For the text-containing cell, return its midpoint in (x, y) coordinate format. 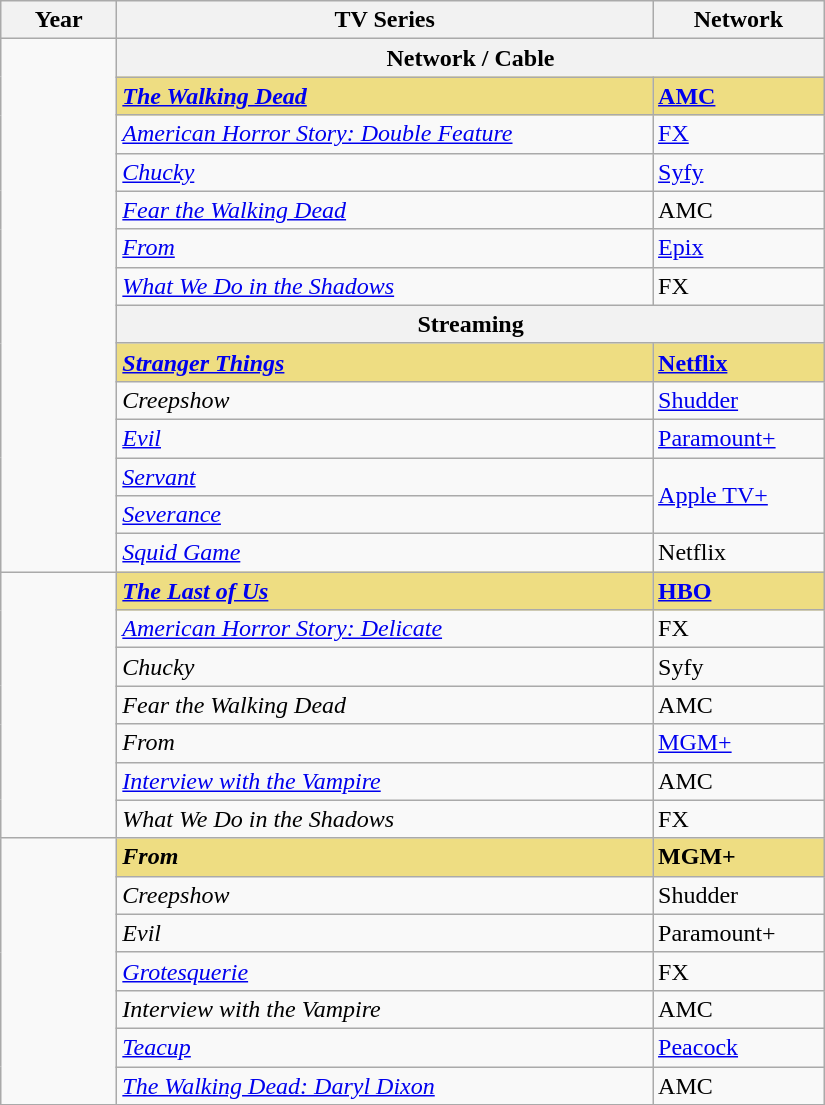
The Last of Us (385, 591)
The Walking Dead: Daryl Dixon (385, 1085)
Peacock (739, 1047)
American Horror Story: Delicate (385, 629)
Teacup (385, 1047)
Servant (385, 477)
HBO (739, 591)
American Horror Story: Double Feature (385, 134)
Squid Game (385, 553)
Streaming (470, 324)
Apple TV+ (739, 496)
Grotesquerie (385, 971)
TV Series (385, 20)
Stranger Things (385, 362)
Epix (739, 248)
Year (59, 20)
Severance (385, 515)
The Walking Dead (385, 96)
Network / Cable (470, 58)
Network (739, 20)
